Locate the cell with the specified text and output its [X, Y] center coordinate. 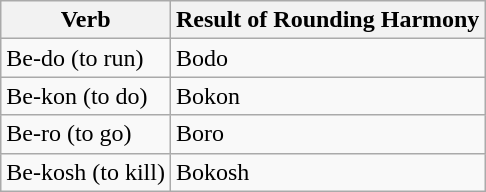
Bokosh [327, 172]
Be-kosh (to kill) [86, 172]
Verb [86, 20]
Be-kon (to do) [86, 96]
Result of Rounding Harmony [327, 20]
Bodo [327, 58]
Bokon [327, 96]
Be-do (to run) [86, 58]
Boro [327, 134]
Be-ro (to go) [86, 134]
